Output the (x, y) coordinate of the center of the cell containing the given text.  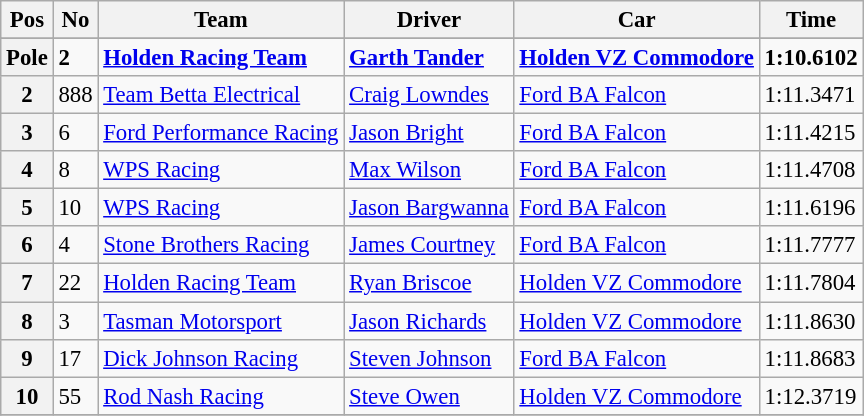
James Courtney (429, 245)
Max Wilson (429, 170)
1:11.6196 (811, 208)
Steve Owen (429, 396)
Jason Bright (429, 133)
1:10.6102 (811, 58)
Pos (27, 20)
No (76, 20)
5 (27, 208)
1:11.8683 (811, 358)
Rod Nash Racing (221, 396)
1:11.3471 (811, 95)
Craig Lowndes (429, 95)
Tasman Motorsport (221, 321)
55 (76, 396)
Time (811, 20)
Team Betta Electrical (221, 95)
9 (27, 358)
Pole (27, 58)
Steven Johnson (429, 358)
Ford Performance Racing (221, 133)
Jason Bargwanna (429, 208)
1:11.8630 (811, 321)
Team (221, 20)
22 (76, 283)
Car (636, 20)
17 (76, 358)
Ryan Briscoe (429, 283)
Driver (429, 20)
Jason Richards (429, 321)
1:11.7804 (811, 283)
1:11.7777 (811, 245)
Dick Johnson Racing (221, 358)
1:11.4708 (811, 170)
7 (27, 283)
Garth Tander (429, 58)
888 (76, 95)
1:12.3719 (811, 396)
1:11.4215 (811, 133)
Stone Brothers Racing (221, 245)
